Return (X, Y) of the center of cell containing provided text 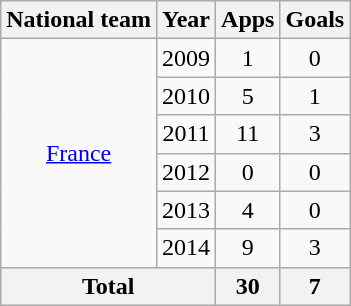
Year (186, 20)
Total (108, 286)
9 (248, 248)
2009 (186, 58)
5 (248, 96)
7 (315, 286)
2012 (186, 172)
2014 (186, 248)
Apps (248, 20)
2011 (186, 134)
2013 (186, 210)
2010 (186, 96)
11 (248, 134)
Goals (315, 20)
4 (248, 210)
National team (79, 20)
France (79, 153)
30 (248, 286)
